Determine the (X, Y) coordinate at the center of the cell enclosing the given text.  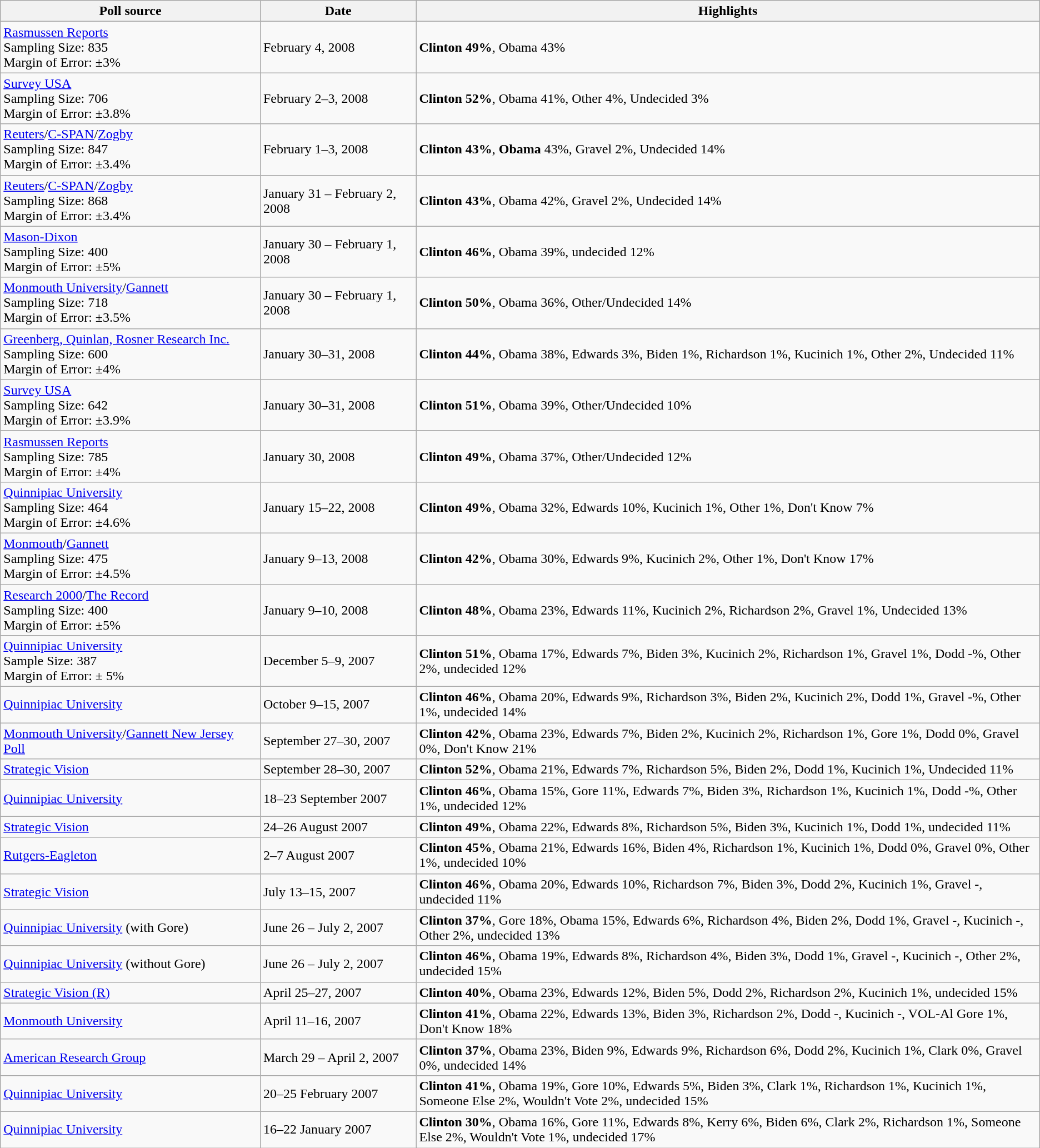
Quinnipiac University (with Gore) (131, 928)
September 28–30, 2007 (338, 770)
Rasmussen ReportsSampling Size: 835 Margin of Error: ±3% (131, 47)
Clinton 42%, Obama 23%, Edwards 7%, Biden 2%, Kucinich 2%, Richardson 1%, Gore 1%, Dodd 0%, Gravel 0%, Don't Know 21% (728, 741)
Clinton 50%, Obama 36%, Other/Undecided 14% (728, 303)
Survey USASampling Size: 706 Margin of Error: ±3.8% (131, 98)
20–25 February 2007 (338, 1094)
Clinton 41%, Obama 22%, Edwards 13%, Biden 3%, Richardson 2%, Dodd -, Kucinich -, VOL-Al Gore 1%, Don't Know 18% (728, 1021)
October 9–15, 2007 (338, 705)
Mason-DixonSampling Size: 400 Margin of Error: ±5% (131, 252)
Clinton 52%, Obama 21%, Edwards 7%, Richardson 5%, Biden 2%, Dodd 1%, Kucinich 1%, Undecided 11% (728, 770)
Quinnipiac UniversitySampling Size: 464 Margin of Error: ±4.6% (131, 507)
Clinton 46%, Obama 39%, undecided 12% (728, 252)
February 2–3, 2008 (338, 98)
February 4, 2008 (338, 47)
February 1–3, 2008 (338, 149)
Research 2000/The RecordSampling Size: 400 Margin of Error: ±5% (131, 610)
Date (338, 11)
January 30, 2008 (338, 456)
Clinton 49%, Obama 32%, Edwards 10%, Kucinich 1%, Other 1%, Don't Know 7% (728, 507)
January 9–13, 2008 (338, 558)
Survey USASampling Size: 642 Margin of Error: ±3.9% (131, 405)
Poll source (131, 11)
January 15–22, 2008 (338, 507)
January 31 – February 2, 2008 (338, 201)
Monmouth/GannettSampling Size: 475 Margin of Error: ±4.5% (131, 558)
Clinton 49%, Obama 43% (728, 47)
Clinton 51%, Obama 17%, Edwards 7%, Biden 3%, Kucinich 2%, Richardson 1%, Gravel 1%, Dodd -%, Other 2%, undecided 12% (728, 661)
Clinton 41%, Obama 19%, Gore 10%, Edwards 5%, Biden 3%, Clark 1%, Richardson 1%, Kucinich 1%, Someone Else 2%, Wouldn't Vote 2%, undecided 15% (728, 1094)
September 27–30, 2007 (338, 741)
July 13–15, 2007 (338, 891)
Clinton 40%, Obama 23%, Edwards 12%, Biden 5%, Dodd 2%, Richardson 2%, Kucinich 1%, undecided 15% (728, 992)
Clinton 44%, Obama 38%, Edwards 3%, Biden 1%, Richardson 1%, Kucinich 1%, Other 2%, Undecided 11% (728, 354)
January 9–10, 2008 (338, 610)
16–22 January 2007 (338, 1129)
Clinton 46%, Obama 19%, Edwards 8%, Richardson 4%, Biden 3%, Dodd 1%, Gravel -, Kucinich -, Other 2%, undecided 15% (728, 964)
Greenberg, Quinlan, Rosner Research Inc.Sampling Size: 600 Margin of Error: ±4% (131, 354)
Clinton 43%, Obama 42%, Gravel 2%, Undecided 14% (728, 201)
Clinton 48%, Obama 23%, Edwards 11%, Kucinich 2%, Richardson 2%, Gravel 1%, Undecided 13% (728, 610)
Rutgers-Eagleton (131, 856)
Clinton 46%, Obama 15%, Gore 11%, Edwards 7%, Biden 3%, Richardson 1%, Kucinich 1%, Dodd -%, Other 1%, undecided 12% (728, 798)
Clinton 49%, Obama 22%, Edwards 8%, Richardson 5%, Biden 3%, Kucinich 1%, Dodd 1%, undecided 11% (728, 827)
Monmouth University/Gannett New Jersey Poll (131, 741)
2–7 August 2007 (338, 856)
Strategic Vision (R) (131, 992)
March 29 – April 2, 2007 (338, 1057)
Clinton 30%, Obama 16%, Gore 11%, Edwards 8%, Kerry 6%, Biden 6%, Clark 2%, Richardson 1%, Someone Else 2%, Wouldn't Vote 1%, undecided 17% (728, 1129)
Clinton 37%, Gore 18%, Obama 15%, Edwards 6%, Richardson 4%, Biden 2%, Dodd 1%, Gravel -, Kucinich -, Other 2%, undecided 13% (728, 928)
Clinton 49%, Obama 37%, Other/Undecided 12% (728, 456)
Monmouth University (131, 1021)
24–26 August 2007 (338, 827)
Clinton 42%, Obama 30%, Edwards 9%, Kucinich 2%, Other 1%, Don't Know 17% (728, 558)
18–23 September 2007 (338, 798)
Clinton 51%, Obama 39%, Other/Undecided 10% (728, 405)
April 25–27, 2007 (338, 992)
Quinnipiac UniversitySample Size: 387 Margin of Error: ± 5% (131, 661)
Quinnipiac University (without Gore) (131, 964)
April 11–16, 2007 (338, 1021)
American Research Group (131, 1057)
Reuters/C-SPAN/ZogbySampling Size: 868 Margin of Error: ±3.4% (131, 201)
Highlights (728, 11)
Monmouth University/GannettSampling Size: 718 Margin of Error: ±3.5% (131, 303)
Rasmussen ReportsSampling Size: 785 Margin of Error: ±4% (131, 456)
Clinton 45%, Obama 21%, Edwards 16%, Biden 4%, Richardson 1%, Kucinich 1%, Dodd 0%, Gravel 0%, Other 1%, undecided 10% (728, 856)
Clinton 37%, Obama 23%, Biden 9%, Edwards 9%, Richardson 6%, Dodd 2%, Kucinich 1%, Clark 0%, Gravel 0%, undecided 14% (728, 1057)
Clinton 46%, Obama 20%, Edwards 9%, Richardson 3%, Biden 2%, Kucinich 2%, Dodd 1%, Gravel -%, Other 1%, undecided 14% (728, 705)
Clinton 52%, Obama 41%, Other 4%, Undecided 3% (728, 98)
Reuters/C-SPAN/ZogbySampling Size: 847 Margin of Error: ±3.4% (131, 149)
Clinton 46%, Obama 20%, Edwards 10%, Richardson 7%, Biden 3%, Dodd 2%, Kucinich 1%, Gravel -, undecided 11% (728, 891)
December 5–9, 2007 (338, 661)
Clinton 43%, Obama 43%, Gravel 2%, Undecided 14% (728, 149)
